Locate the cell with the specified text and output its (x, y) center coordinate. 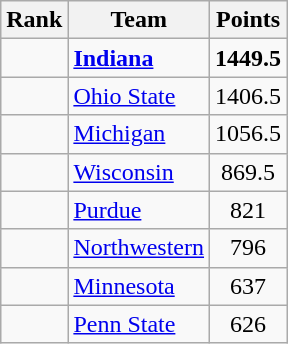
Penn State (139, 324)
Michigan (139, 134)
Northwestern (139, 248)
Minnesota (139, 286)
796 (248, 248)
Points (248, 20)
1449.5 (248, 58)
869.5 (248, 172)
1406.5 (248, 96)
Purdue (139, 210)
637 (248, 286)
Wisconsin (139, 172)
Rank (34, 20)
821 (248, 210)
Team (139, 20)
Ohio State (139, 96)
626 (248, 324)
Indiana (139, 58)
1056.5 (248, 134)
